Return [X, Y] of the center of cell containing provided text 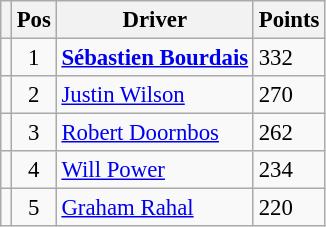
234 [288, 170]
3 [34, 133]
Justin Wilson [154, 95]
4 [34, 170]
Driver [154, 20]
Points [288, 20]
220 [288, 208]
Pos [34, 20]
5 [34, 208]
270 [288, 95]
Will Power [154, 170]
Robert Doornbos [154, 133]
262 [288, 133]
332 [288, 58]
2 [34, 95]
Sébastien Bourdais [154, 58]
Graham Rahal [154, 208]
1 [34, 58]
